Scan for the cell matching the given text and deliver its (X, Y) coordinate at center. 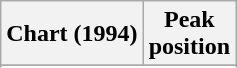
Peakposition (189, 34)
Chart (1994) (72, 34)
